Locate the cell with the specified text and output its (X, Y) center coordinate. 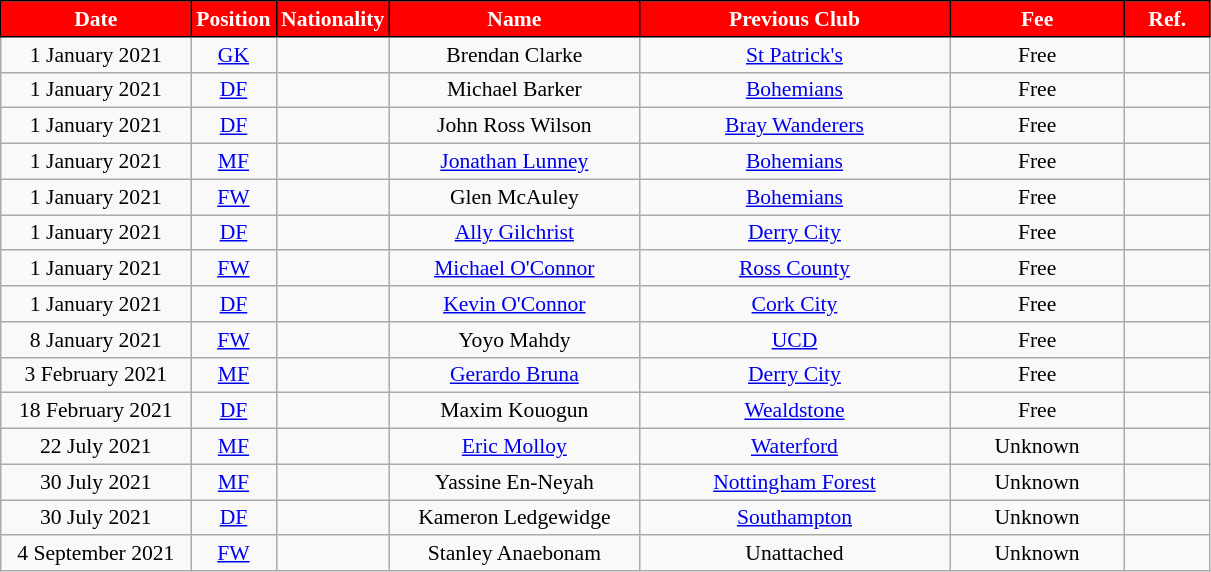
Kameron Ledgewidge (514, 518)
Unattached (794, 554)
Glen McAuley (514, 197)
8 January 2021 (96, 340)
18 February 2021 (96, 411)
Ally Gilchrist (514, 233)
Ref. (1168, 19)
Michael Barker (514, 90)
Nottingham Forest (794, 482)
Cork City (794, 304)
3 February 2021 (96, 375)
Nationality (332, 19)
Jonathan Lunney (514, 162)
Maxim Kouogun (514, 411)
4 September 2021 (96, 554)
John Ross Wilson (514, 126)
22 July 2021 (96, 447)
St Patrick's (794, 55)
Bray Wanderers (794, 126)
Date (96, 19)
Yoyo Mahdy (514, 340)
Brendan Clarke (514, 55)
Gerardo Bruna (514, 375)
Michael O'Connor (514, 269)
Yassine En-Neyah (514, 482)
UCD (794, 340)
Stanley Anaebonam (514, 554)
Kevin O'Connor (514, 304)
Eric Molloy (514, 447)
Waterford (794, 447)
Southampton (794, 518)
Ross County (794, 269)
Name (514, 19)
GK (234, 55)
Previous Club (794, 19)
Fee (1038, 19)
Wealdstone (794, 411)
Position (234, 19)
